Return the [X, Y] coordinate for the center point of the cell that contains the specified text.  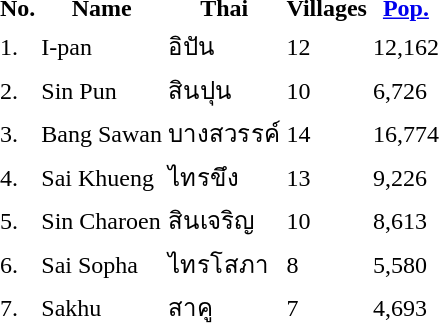
Sai Khueng [102, 177]
I-pan [102, 46]
สินปุน [224, 90]
Sin Pun [102, 90]
8 [326, 264]
อิปัน [224, 46]
Bang Sawan [102, 134]
ไทรขึง [224, 177]
Sin Charoen [102, 220]
14 [326, 134]
Sai Sopha [102, 264]
สินเจริญ [224, 220]
12 [326, 46]
บางสวรรค์ [224, 134]
13 [326, 177]
ไทรโสภา [224, 264]
